Search for the cell housing the specified text and yield its (x, y) center coordinate. 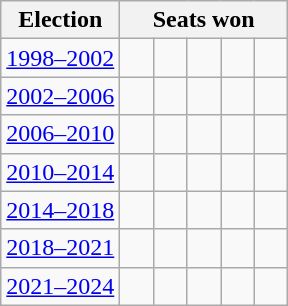
2006–2010 (60, 134)
Election (60, 20)
2002–2006 (60, 96)
2018–2021 (60, 248)
1998–2002 (60, 58)
2021–2024 (60, 286)
Seats won (204, 20)
2014–2018 (60, 210)
2010–2014 (60, 172)
